Identify which cell holds the provided text, then report its (x, y) central coordinate. 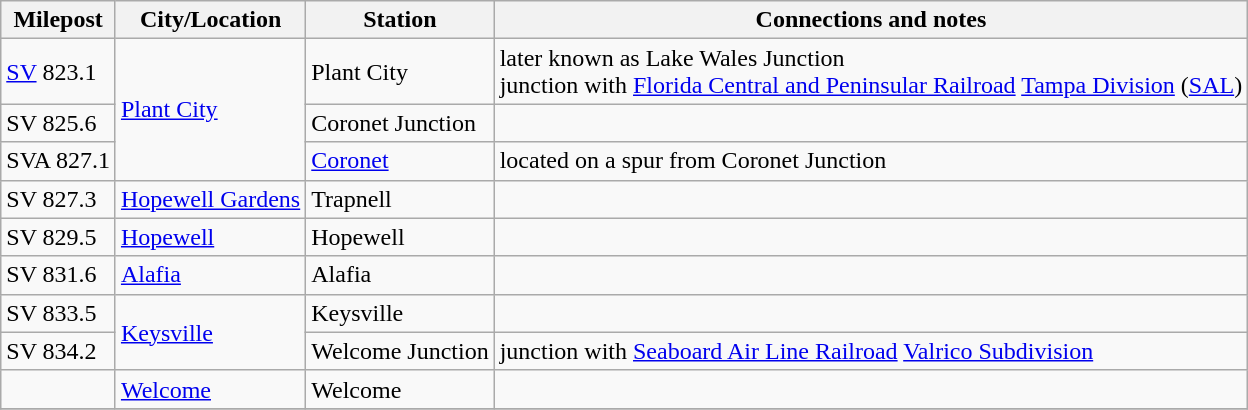
junction with Seaboard Air Line Railroad Valrico Subdivision (871, 351)
City/Location (210, 20)
SV 825.6 (58, 123)
SV 823.1 (58, 72)
SV 831.6 (58, 275)
SV 829.5 (58, 237)
SV 833.5 (58, 313)
SVA 827.1 (58, 161)
Milepost (58, 20)
Hopewell Gardens (210, 199)
located on a spur from Coronet Junction (871, 161)
later known as Lake Wales Junctionjunction with Florida Central and Peninsular Railroad Tampa Division (SAL) (871, 72)
Welcome Junction (400, 351)
Coronet (400, 161)
Coronet Junction (400, 123)
SV 834.2 (58, 351)
Trapnell (400, 199)
Connections and notes (871, 20)
SV 827.3 (58, 199)
Station (400, 20)
